Detect which cell encompasses the target text, then output its (x, y) center coordinate. 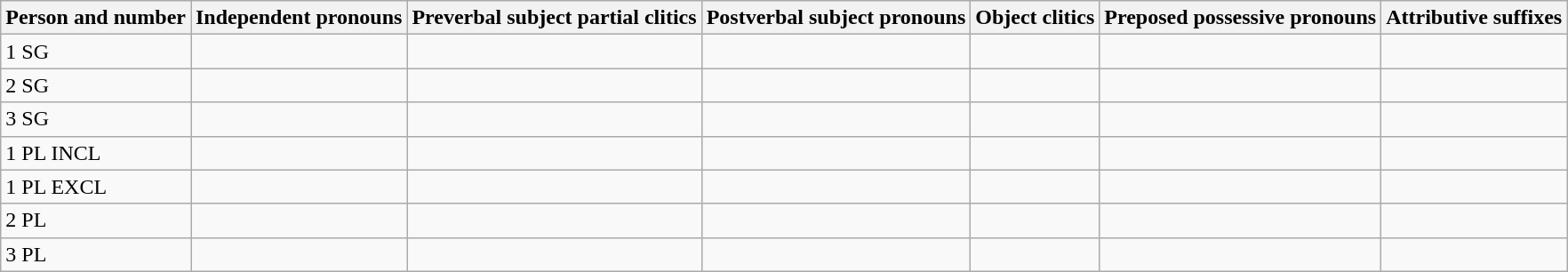
Object clitics (1035, 18)
Preverbal subject partial clitics (555, 18)
2 PL (96, 220)
3 SG (96, 119)
Attributive suffixes (1474, 18)
Independent pronouns (299, 18)
1 SG (96, 52)
3 PL (96, 254)
1 PL EXCL (96, 187)
1 PL INCL (96, 153)
Person and number (96, 18)
Postverbal subject pronouns (836, 18)
Preposed possessive pronouns (1241, 18)
2 SG (96, 85)
